Locate the cell with the specified text and output its [x, y] center coordinate. 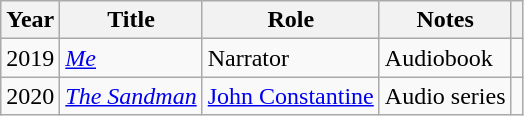
Role [290, 20]
Title [131, 20]
Narrator [290, 58]
John Constantine [290, 96]
Me [131, 58]
Notes [445, 20]
2020 [30, 96]
Year [30, 20]
Audiobook [445, 58]
Audio series [445, 96]
2019 [30, 58]
The Sandman [131, 96]
